Return [X, Y] of the center of cell containing provided text 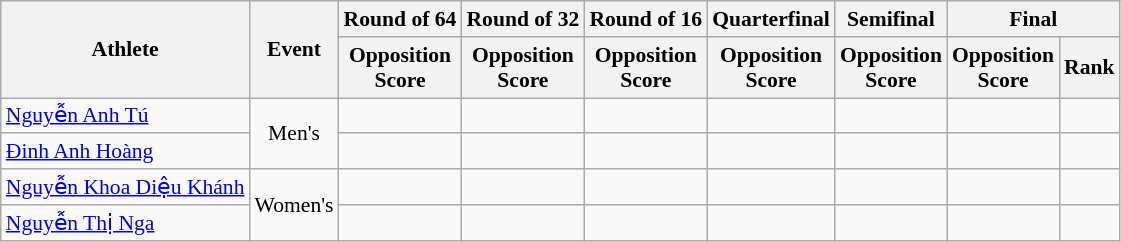
Nguyễn Khoa Diệu Khánh [126, 187]
Rank [1090, 68]
Women's [294, 204]
Round of 16 [646, 19]
Final [1034, 19]
Round of 64 [400, 19]
Round of 32 [522, 19]
Quarterfinal [771, 19]
Athlete [126, 50]
Event [294, 50]
Nguyễn Thị Nga [126, 223]
Semifinal [891, 19]
Men's [294, 134]
Nguyễn Anh Tú [126, 116]
Đinh Anh Hoàng [126, 152]
